From the cell containing the given text, extract its center point as [X, Y] coordinate. 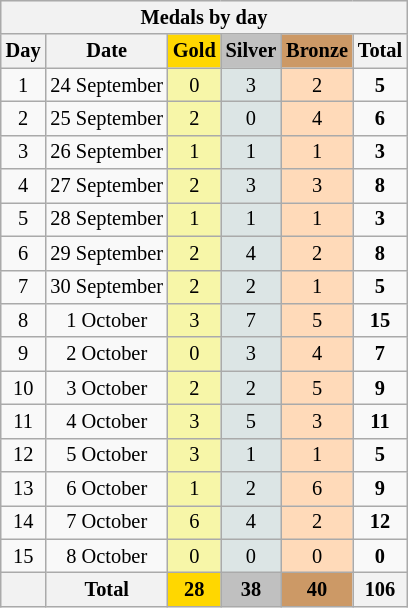
28 [194, 589]
Gold [194, 51]
40 [317, 589]
Day [24, 51]
13 [24, 489]
106 [380, 589]
14 [24, 522]
Bronze [317, 51]
6 October [107, 489]
Medals by day [204, 17]
4 October [107, 421]
3 October [107, 388]
5 October [107, 455]
2 October [107, 354]
38 [252, 589]
25 September [107, 118]
24 September [107, 85]
8 October [107, 556]
1 October [107, 320]
30 September [107, 287]
7 October [107, 522]
10 [24, 388]
27 September [107, 186]
26 September [107, 152]
29 September [107, 253]
Date [107, 51]
28 September [107, 219]
Silver [252, 51]
